Capture the cell that displays the provided text and extract its (X, Y) central coordinate. 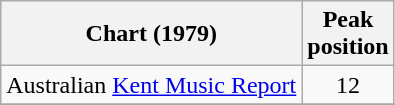
12 (348, 85)
Chart (1979) (152, 34)
Peakposition (348, 34)
Australian Kent Music Report (152, 85)
